Search for the cell housing the specified text and yield its (X, Y) center coordinate. 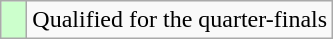
Qualified for the quarter-finals (180, 20)
